Search for the cell housing the specified text and yield its [x, y] center coordinate. 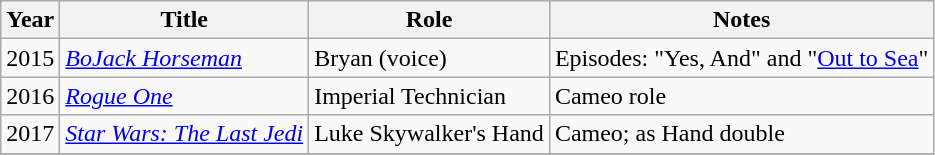
Notes [741, 20]
Star Wars: The Last Jedi [184, 134]
Luke Skywalker's Hand [430, 134]
Rogue One [184, 96]
Episodes: "Yes, And" and "Out to Sea" [741, 58]
2017 [30, 134]
Role [430, 20]
Bryan (voice) [430, 58]
Cameo role [741, 96]
Imperial Technician [430, 96]
2016 [30, 96]
Cameo; as Hand double [741, 134]
Year [30, 20]
BoJack Horseman [184, 58]
2015 [30, 58]
Title [184, 20]
